Identify which cell holds the provided text, then report its (X, Y) central coordinate. 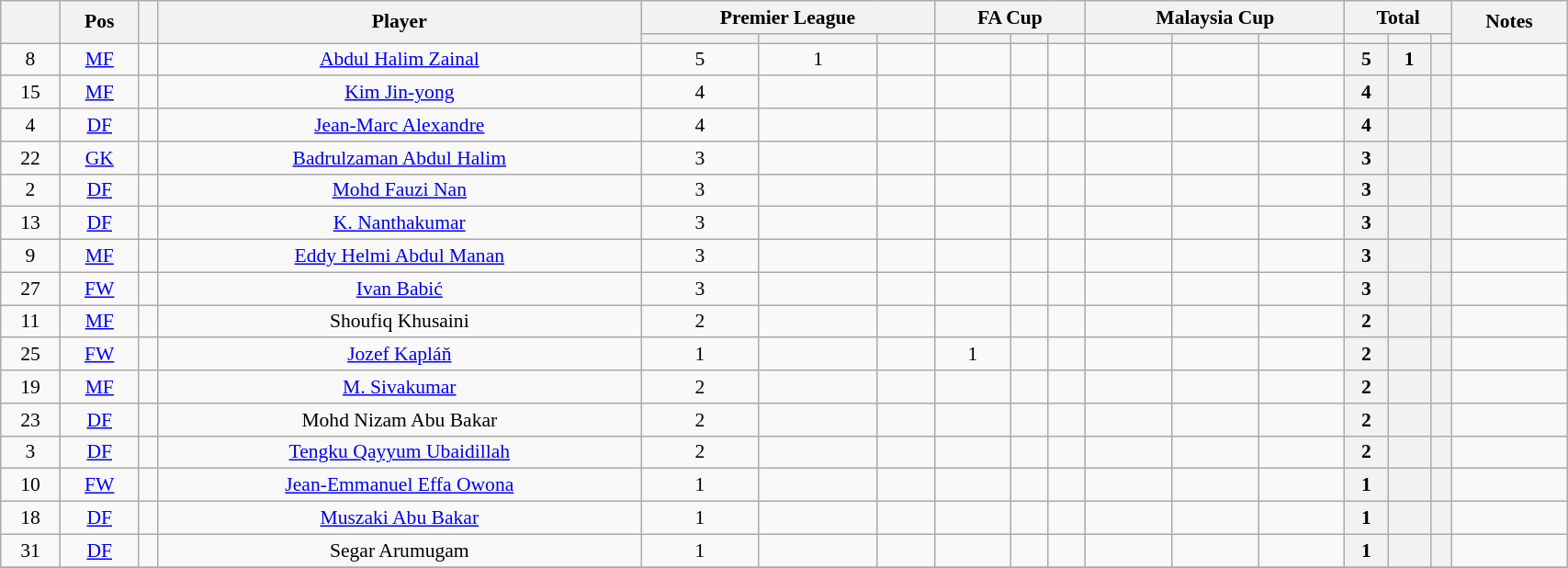
10 (30, 485)
GK (99, 158)
Pos (99, 22)
Kim Jin-yong (400, 93)
FA Cup (1010, 17)
M. Sivakumar (400, 387)
Player (400, 22)
15 (30, 93)
Jozef Kapláň (400, 355)
Jean-Emmanuel Effa Owona (400, 485)
11 (30, 322)
Total (1398, 17)
19 (30, 387)
Abdul Halim Zainal (400, 60)
13 (30, 223)
25 (30, 355)
Jean-Marc Alexandre (400, 125)
Tengku Qayyum Ubaidillah (400, 452)
Notes (1508, 22)
18 (30, 518)
Mohd Nizam Abu Bakar (400, 420)
23 (30, 420)
Muszaki Abu Bakar (400, 518)
31 (30, 551)
Premier League (788, 17)
27 (30, 289)
Badrulzaman Abdul Halim (400, 158)
Shoufiq Khusaini (400, 322)
22 (30, 158)
Eddy Helmi Abdul Manan (400, 256)
Malaysia Cup (1215, 17)
Ivan Babić (400, 289)
K. Nanthakumar (400, 223)
Segar Arumugam (400, 551)
Mohd Fauzi Nan (400, 190)
8 (30, 60)
9 (30, 256)
